Identify which cell holds the provided text, then report its [X, Y] central coordinate. 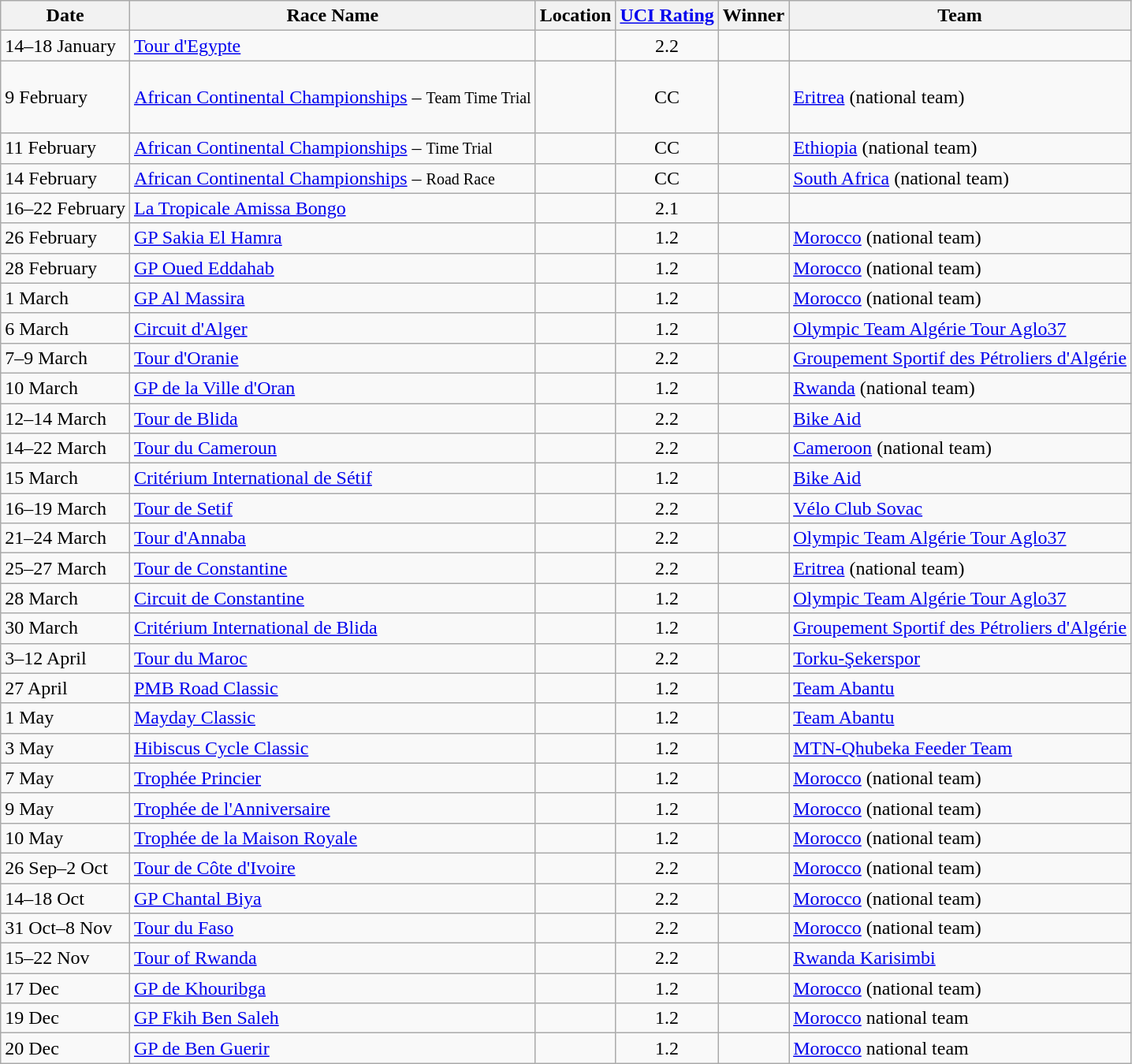
1 May [65, 718]
14 February [65, 178]
African Continental Championships – Team Time Trial [333, 97]
Critérium International de Blida [333, 628]
14–18 January [65, 46]
Trophée de l'Anniversaire [333, 808]
Circuit d'Alger [333, 328]
Vélo Club Sovac [960, 508]
GP Al Massira [333, 298]
10 March [65, 388]
Critérium International de Sétif [333, 478]
Tour du Cameroun [333, 448]
3–12 April [65, 658]
GP de la Ville d'Oran [333, 388]
Torku-Şekerspor [960, 658]
African Continental Championships – Time Trial [333, 148]
31 Oct–8 Nov [65, 928]
Tour d'Egypte [333, 46]
Tour de Blida [333, 419]
21–24 March [65, 538]
Hibiscus Cycle Classic [333, 748]
15–22 Nov [65, 958]
GP de Ben Guerir [333, 1048]
7 May [65, 778]
MTN-Qhubeka Feeder Team [960, 748]
Tour d'Annaba [333, 538]
14–18 Oct [65, 898]
PMB Road Classic [333, 688]
17 Dec [65, 988]
20 Dec [65, 1048]
9 February [65, 97]
Trophée de la Maison Royale [333, 838]
28 February [65, 268]
GP Oued Eddahab [333, 268]
Mayday Classic [333, 718]
Tour de Constantine [333, 568]
Tour d'Oranie [333, 358]
Tour du Maroc [333, 658]
Tour de Côte d'Ivoire [333, 868]
14–22 March [65, 448]
16–22 February [65, 208]
30 March [65, 628]
Winner [754, 16]
African Continental Championships – Road Race [333, 178]
26 Sep–2 Oct [65, 868]
GP Chantal Biya [333, 898]
GP de Khouribga [333, 988]
7–9 March [65, 358]
28 March [65, 598]
Tour de Setif [333, 508]
2.1 [667, 208]
Race Name [333, 16]
3 May [65, 748]
La Tropicale Amissa Bongo [333, 208]
GP Fkih Ben Saleh [333, 1018]
Location [575, 16]
26 February [65, 238]
GP Sakia El Hamra [333, 238]
South Africa (national team) [960, 178]
25–27 March [65, 568]
Rwanda Karisimbi [960, 958]
Trophée Princier [333, 778]
Ethiopia (national team) [960, 148]
27 April [65, 688]
Date [65, 16]
Cameroon (national team) [960, 448]
9 May [65, 808]
1 March [65, 298]
16–19 March [65, 508]
Tour of Rwanda [333, 958]
Tour du Faso [333, 928]
Rwanda (national team) [960, 388]
10 May [65, 838]
6 March [65, 328]
15 March [65, 478]
12–14 March [65, 419]
Circuit de Constantine [333, 598]
19 Dec [65, 1018]
UCI Rating [667, 16]
11 February [65, 148]
Team [960, 16]
